Locate the cell with the specified text and output its [x, y] center coordinate. 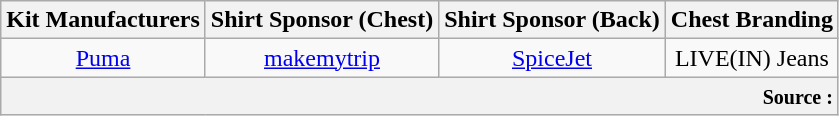
Puma [104, 58]
Source : [420, 96]
Kit Manufacturers [104, 20]
Shirt Sponsor (Back) [552, 20]
makemytrip [322, 58]
Shirt Sponsor (Chest) [322, 20]
LIVE(IN) Jeans [752, 58]
Chest Branding [752, 20]
SpiceJet [552, 58]
